From the cell containing the given text, extract its center point as [X, Y] coordinate. 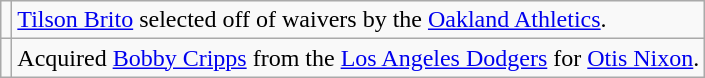
Tilson Brito selected off of waivers by the Oakland Athletics. [358, 20]
Acquired Bobby Cripps from the Los Angeles Dodgers for Otis Nixon. [358, 58]
